Identify which cell holds the provided text, then report its (X, Y) central coordinate. 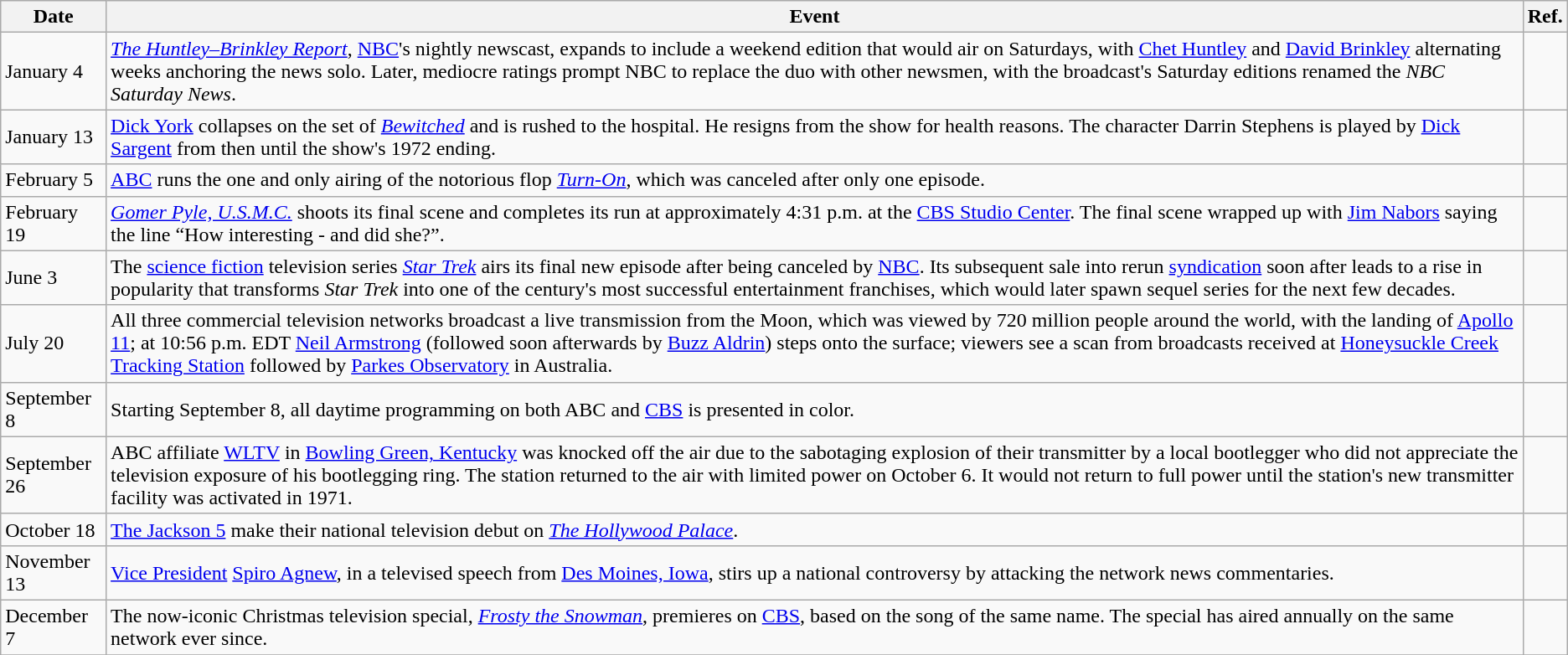
December 7 (54, 627)
July 20 (54, 343)
February 19 (54, 223)
ABC runs the one and only airing of the notorious flop Turn-On, which was canceled after only one episode. (815, 180)
Ref. (1545, 17)
November 13 (54, 573)
Starting September 8, all daytime programming on both ABC and CBS is presented in color. (815, 409)
January 4 (54, 71)
Event (815, 17)
June 3 (54, 278)
October 18 (54, 529)
September 26 (54, 475)
September 8 (54, 409)
Vice President Spiro Agnew, in a televised speech from Des Moines, Iowa, stirs up a national controversy by attacking the network news commentaries. (815, 573)
January 13 (54, 137)
The Jackson 5 make their national television debut on The Hollywood Palace. (815, 529)
Date (54, 17)
February 5 (54, 180)
